Determine the (x, y) coordinate at the center of the cell enclosing the given text.  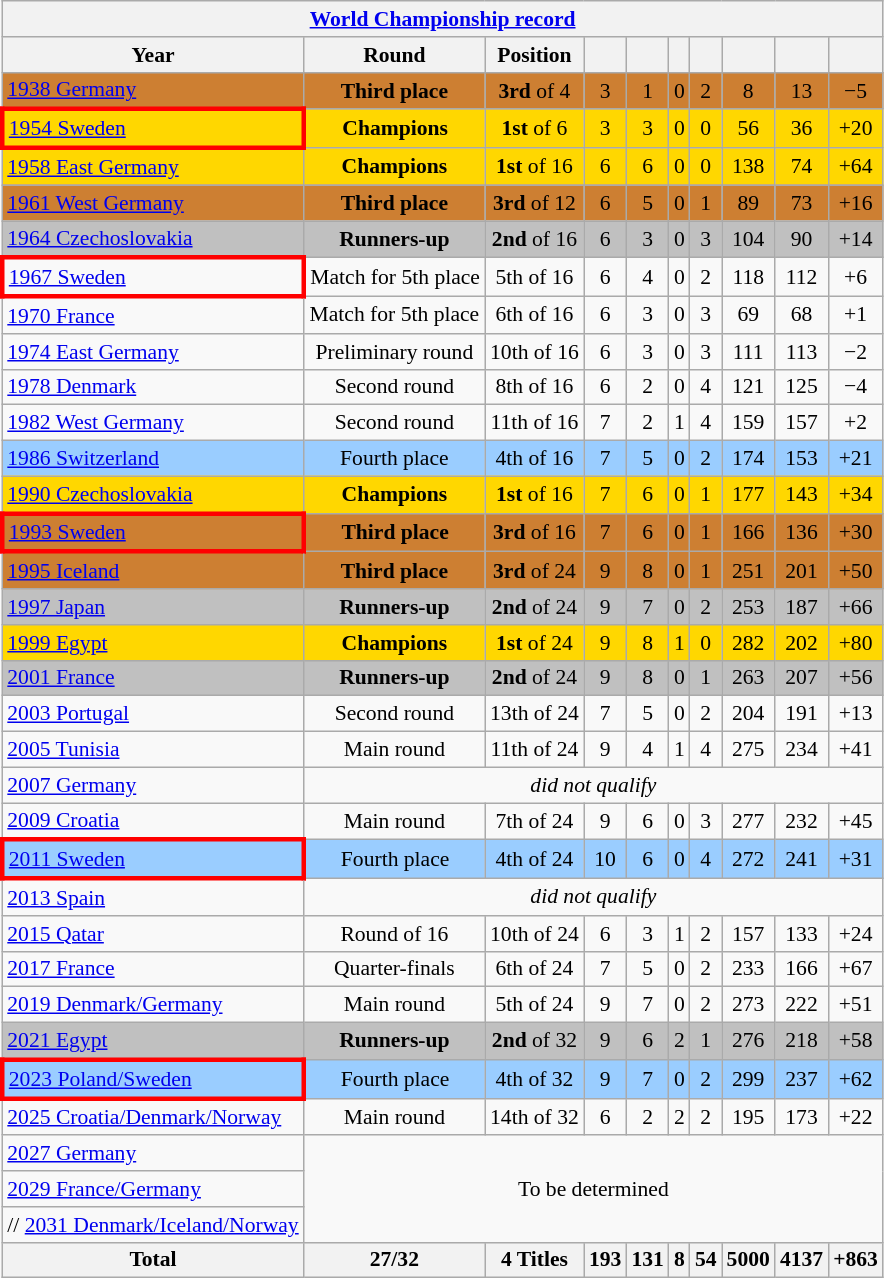
112 (802, 278)
1954 Sweden (152, 130)
+16 (856, 203)
241 (802, 860)
To be determined (594, 1190)
−4 (856, 387)
−2 (856, 352)
2019 Denmark/Germany (152, 1005)
1995 Iceland (152, 570)
+64 (856, 166)
+80 (856, 643)
+24 (856, 934)
1982 West Germany (152, 423)
2017 France (152, 969)
4137 (802, 1260)
90 (802, 240)
+13 (856, 714)
13th of 24 (534, 714)
153 (802, 459)
+2 (856, 423)
10th of 16 (534, 352)
2011 Sweden (152, 860)
207 (802, 678)
3rd of 12 (534, 203)
3rd of 4 (534, 90)
1st of 6 (534, 130)
121 (748, 387)
299 (748, 1080)
187 (802, 607)
1958 East Germany (152, 166)
234 (802, 750)
5th of 16 (534, 278)
1967 Sweden (152, 278)
3rd of 16 (534, 532)
273 (748, 1005)
+31 (856, 860)
Round (394, 55)
+66 (856, 607)
2015 Qatar (152, 934)
1st of 24 (534, 643)
27/32 (394, 1260)
1978 Denmark (152, 387)
177 (748, 494)
277 (748, 822)
4 Titles (534, 1260)
1964 Czechoslovakia (152, 240)
+58 (856, 1042)
6th of 24 (534, 969)
3rd of 24 (534, 570)
2003 Portugal (152, 714)
73 (802, 203)
74 (802, 166)
193 (606, 1260)
+30 (856, 532)
263 (748, 678)
69 (748, 316)
1938 Germany (152, 90)
276 (748, 1042)
+6 (856, 278)
113 (802, 352)
Quarter-finals (394, 969)
1990 Czechoslovakia (152, 494)
4th of 24 (534, 860)
1986 Switzerland (152, 459)
+1 (856, 316)
+21 (856, 459)
+22 (856, 1116)
2nd of 16 (534, 240)
36 (802, 130)
8th of 16 (534, 387)
6th of 16 (534, 316)
+14 (856, 240)
272 (748, 860)
233 (748, 969)
5000 (748, 1260)
+34 (856, 494)
1997 Japan (152, 607)
+51 (856, 1005)
2023 Poland/Sweden (152, 1080)
+41 (856, 750)
+67 (856, 969)
13 (802, 90)
133 (802, 934)
7th of 24 (534, 822)
2005 Tunisia (152, 750)
Position (534, 55)
Preliminary round (394, 352)
2nd of 32 (534, 1042)
10 (606, 860)
1970 France (152, 316)
2009 Croatia (152, 822)
+863 (856, 1260)
+20 (856, 130)
−5 (856, 90)
2001 France (152, 678)
1999 Egypt (152, 643)
89 (748, 203)
111 (748, 352)
10th of 24 (534, 934)
1993 Sweden (152, 532)
237 (802, 1080)
+56 (856, 678)
1974 East Germany (152, 352)
131 (648, 1260)
159 (748, 423)
275 (748, 750)
104 (748, 240)
282 (748, 643)
+62 (856, 1080)
2007 Germany (152, 785)
125 (802, 387)
5th of 24 (534, 1005)
253 (748, 607)
218 (802, 1042)
204 (748, 714)
Total (152, 1260)
2027 Germany (152, 1154)
191 (802, 714)
201 (802, 570)
4th of 32 (534, 1080)
2013 Spain (152, 898)
195 (748, 1116)
+50 (856, 570)
1961 West Germany (152, 203)
68 (802, 316)
138 (748, 166)
174 (748, 459)
56 (748, 130)
11th of 24 (534, 750)
Round of 16 (394, 934)
4th of 16 (534, 459)
222 (802, 1005)
136 (802, 532)
// 2031 Denmark/Iceland/Norway (152, 1225)
2029 France/Germany (152, 1189)
2021 Egypt (152, 1042)
2025 Croatia/Denmark/Norway (152, 1116)
118 (748, 278)
143 (802, 494)
World Championship record (442, 19)
Year (152, 55)
11th of 16 (534, 423)
14th of 32 (534, 1116)
173 (802, 1116)
232 (802, 822)
202 (802, 643)
251 (748, 570)
+45 (856, 822)
54 (706, 1260)
